Pinpoint the cell where the given text exists, returning its [X, Y] midpoint coordinate. 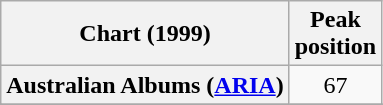
Peakposition [335, 34]
Australian Albums (ARIA) [145, 85]
Chart (1999) [145, 34]
67 [335, 85]
